Output the [X, Y] coordinate of the center of the cell containing the given text.  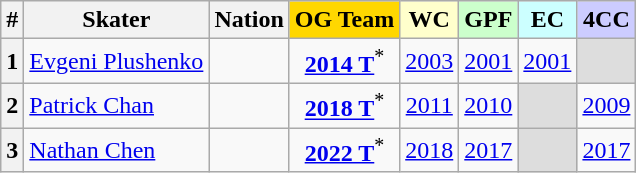
# [12, 20]
Skater [116, 20]
Patrick Chan [116, 106]
Evgeni Plushenko [116, 62]
2022 T* [344, 150]
GPF [488, 20]
2010 [488, 106]
2003 [430, 62]
Nation [249, 20]
3 [12, 150]
2018 T* [344, 106]
OG Team [344, 20]
2014 T* [344, 62]
4CC [606, 20]
2009 [606, 106]
2 [12, 106]
Nathan Chen [116, 150]
WC [430, 20]
EC [548, 20]
2018 [430, 150]
2011 [430, 106]
1 [12, 62]
